Detect which cell encompasses the target text, then output its [X, Y] center coordinate. 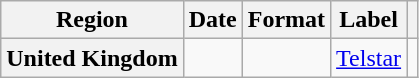
Format [286, 20]
United Kingdom [92, 58]
Telstar [369, 58]
Date [212, 20]
Region [92, 20]
Label [369, 20]
